From the cell containing the given text, extract its center point as [x, y] coordinate. 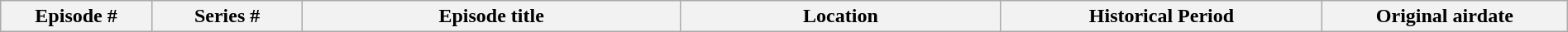
Historical Period [1161, 16]
Location [840, 16]
Original airdate [1444, 16]
Series # [227, 16]
Episode # [76, 16]
Episode title [491, 16]
